Pinpoint the cell where the given text exists, returning its [x, y] midpoint coordinate. 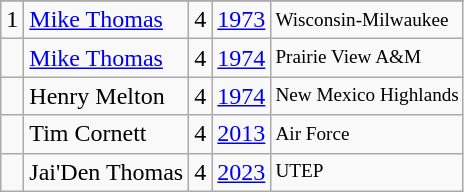
UTEP [368, 172]
Prairie View A&M [368, 58]
Jai'Den Thomas [106, 172]
2023 [242, 172]
Air Force [368, 134]
New Mexico Highlands [368, 96]
Tim Cornett [106, 134]
Wisconsin-Milwaukee [368, 20]
Henry Melton [106, 96]
1973 [242, 20]
2013 [242, 134]
1 [12, 20]
